Find where the given text appears and provide that cell's center as [X, Y] coordinate. 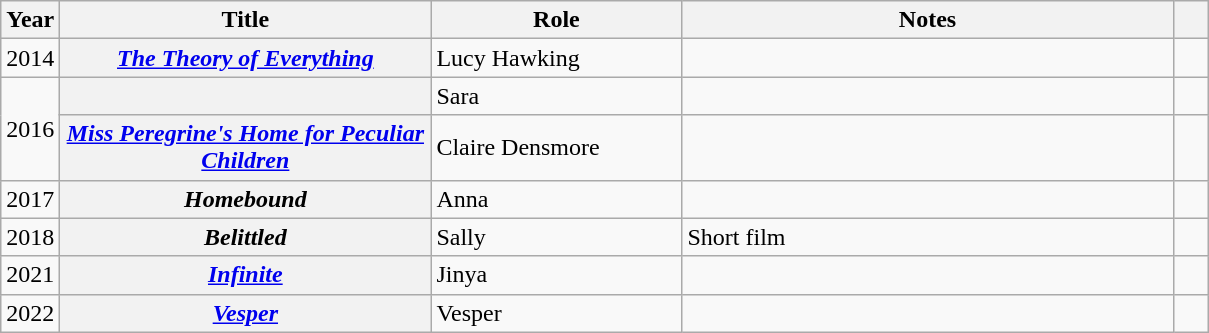
Homebound [246, 199]
Lucy Hawking [556, 58]
Jinya [556, 275]
2014 [30, 58]
2016 [30, 128]
Sara [556, 96]
2021 [30, 275]
Miss Peregrine's Home for Peculiar Children [246, 148]
2017 [30, 199]
Title [246, 20]
Claire Densmore [556, 148]
Role [556, 20]
2018 [30, 237]
Sally [556, 237]
Belittled [246, 237]
2022 [30, 313]
The Theory of Everything [246, 58]
Year [30, 20]
Notes [928, 20]
Infinite [246, 275]
Short film [928, 237]
Anna [556, 199]
